For the text-containing cell, return its midpoint in (x, y) coordinate format. 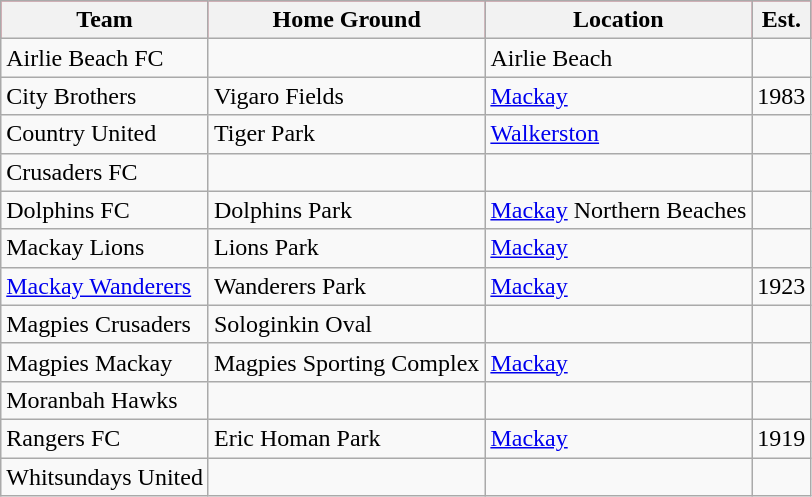
Location (618, 20)
1983 (782, 96)
Magpies Sporting Complex (346, 362)
Vigaro Fields (346, 96)
Dolphins FC (105, 210)
Team (105, 20)
Country United (105, 134)
Airlie Beach FC (105, 58)
Rangers FC (105, 438)
Mackay Lions (105, 248)
Sologinkin Oval (346, 324)
Magpies Crusaders (105, 324)
Wanderers Park (346, 286)
Tiger Park (346, 134)
Whitsundays United (105, 477)
Eric Homan Park (346, 438)
1919 (782, 438)
Dolphins Park (346, 210)
Mackay Wanderers (105, 286)
Magpies Mackay (105, 362)
Airlie Beach (618, 58)
Lions Park (346, 248)
Crusaders FC (105, 172)
Mackay Northern Beaches (618, 210)
City Brothers (105, 96)
Moranbah Hawks (105, 400)
Walkerston (618, 134)
Home Ground (346, 20)
Est. (782, 20)
1923 (782, 286)
